For the text-containing cell, return its midpoint in [X, Y] coordinate format. 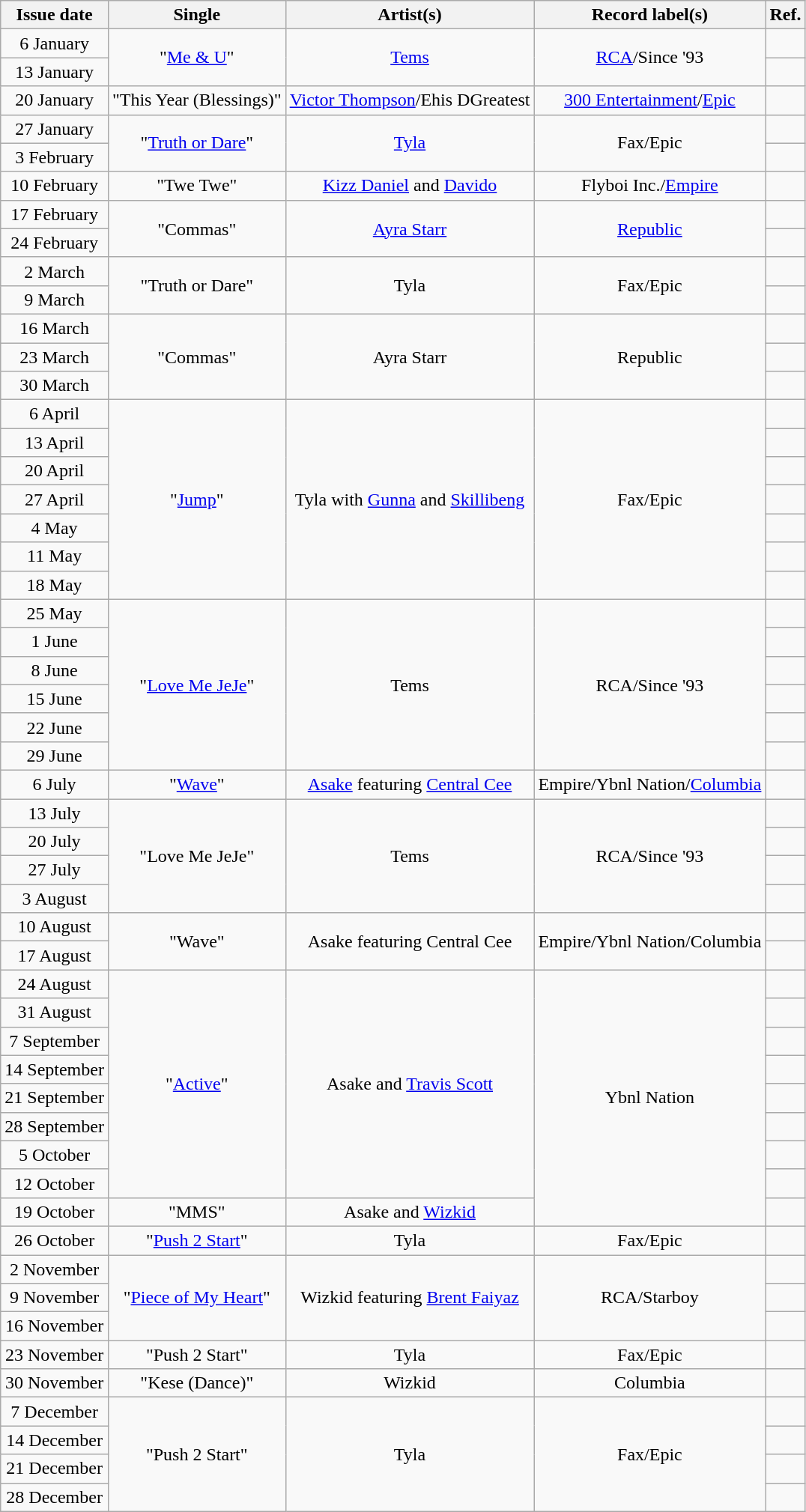
"This Year (Blessings)" [196, 100]
3 August [55, 899]
18 May [55, 585]
27 April [55, 500]
Ref. [785, 15]
24 August [55, 984]
31 August [55, 1012]
9 November [55, 1298]
27 July [55, 870]
7 September [55, 1041]
28 December [55, 1497]
23 November [55, 1355]
Wizkid [410, 1383]
Tyla with Gunna and Skillibeng [410, 500]
4 May [55, 528]
12 October [55, 1183]
13 July [55, 813]
25 May [55, 613]
"Me & U" [196, 58]
23 March [55, 357]
10 August [55, 927]
Kizz Daniel and Davido [410, 186]
Flyboi Inc./Empire [650, 186]
19 October [55, 1212]
21 December [55, 1469]
17 August [55, 956]
"Piece of My Heart" [196, 1298]
10 February [55, 186]
24 February [55, 243]
"Active" [196, 1084]
14 December [55, 1440]
Record label(s) [650, 15]
300 Entertainment/Epic [650, 100]
"MMS" [196, 1212]
"Twe Twe" [196, 186]
21 September [55, 1098]
5 October [55, 1155]
Columbia [650, 1383]
29 June [55, 756]
30 November [55, 1383]
6 April [55, 414]
Single [196, 15]
16 March [55, 328]
15 June [55, 699]
Artist(s) [410, 15]
13 January [55, 72]
2 November [55, 1269]
7 December [55, 1412]
Ybnl Nation [650, 1098]
RCA/Starboy [650, 1298]
26 October [55, 1240]
20 July [55, 842]
13 April [55, 443]
14 September [55, 1069]
8 June [55, 670]
22 June [55, 727]
9 March [55, 300]
Asake and Travis Scott [410, 1084]
16 November [55, 1326]
6 July [55, 784]
30 March [55, 386]
20 April [55, 471]
20 January [55, 100]
"Jump" [196, 500]
Issue date [55, 15]
"Kese (Dance)" [196, 1383]
6 January [55, 43]
11 May [55, 556]
Asake and Wizkid [410, 1212]
Wizkid featuring Brent Faiyaz [410, 1298]
27 January [55, 129]
1 June [55, 642]
3 February [55, 157]
17 February [55, 214]
2 March [55, 271]
Victor Thompson/Ehis DGreatest [410, 100]
28 September [55, 1126]
